Scan for the cell matching the given text and deliver its [x, y] coordinate at center. 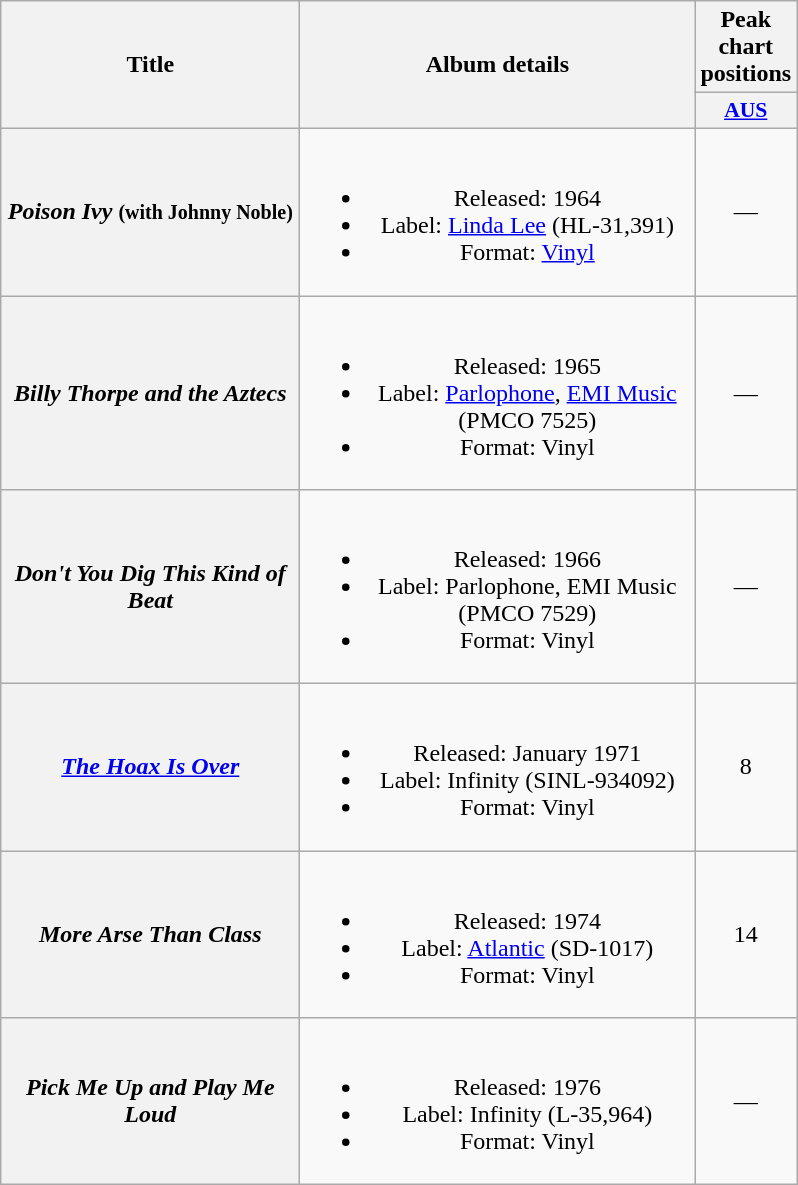
Peak chart positions [746, 47]
Released: 1974Label: Atlantic (SD-1017)Format: Vinyl [498, 934]
The Hoax Is Over [150, 768]
Released: 1964Label: Linda Lee (HL-31,391)Format: Vinyl [498, 212]
Released: January 1971Label: Infinity (SINL-934092)Format: Vinyl [498, 768]
Don't You Dig This Kind of Beat [150, 587]
Album details [498, 65]
14 [746, 934]
AUS [746, 111]
8 [746, 768]
Poison Ivy (with Johnny Noble) [150, 212]
Released: 1976Label: Infinity (L-35,964)Format: Vinyl [498, 1102]
Released: 1966Label: Parlophone, EMI Music (PMCO 7529)Format: Vinyl [498, 587]
Released: 1965Label: Parlophone, EMI Music (PMCO 7525)Format: Vinyl [498, 393]
More Arse Than Class [150, 934]
Billy Thorpe and the Aztecs [150, 393]
Pick Me Up and Play Me Loud [150, 1102]
Title [150, 65]
